For the text-containing cell, return its midpoint in [x, y] coordinate format. 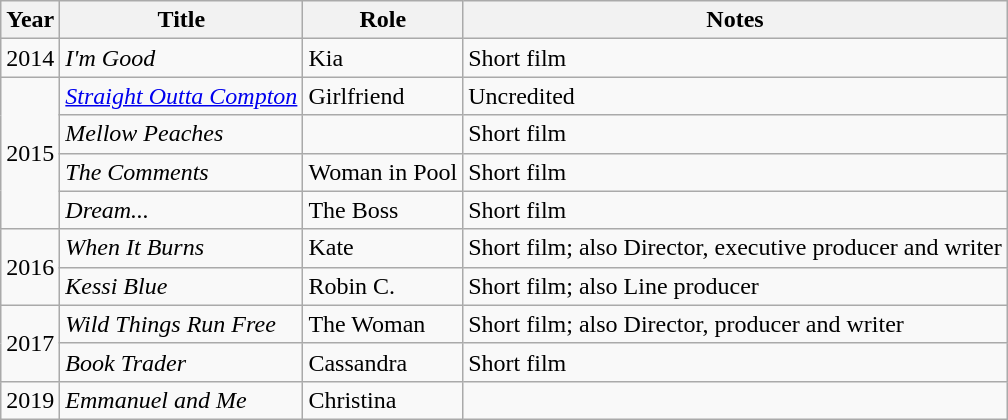
2017 [30, 343]
The Comments [182, 172]
Short film; also Line producer [736, 286]
2014 [30, 58]
Emmanuel and Me [182, 400]
Role [383, 20]
Robin C. [383, 286]
Girlfriend [383, 96]
2019 [30, 400]
Christina [383, 400]
Notes [736, 20]
Year [30, 20]
Book Trader [182, 362]
Cassandra [383, 362]
Kessi Blue [182, 286]
2015 [30, 153]
Uncredited [736, 96]
Kate [383, 248]
Kia [383, 58]
I'm Good [182, 58]
Woman in Pool [383, 172]
Straight Outta Compton [182, 96]
The Woman [383, 324]
Short film; also Director, producer and writer [736, 324]
The Boss [383, 210]
Short film; also Director, executive producer and writer [736, 248]
2016 [30, 267]
When It Burns [182, 248]
Dream... [182, 210]
Mellow Peaches [182, 134]
Title [182, 20]
Wild Things Run Free [182, 324]
